Detect which cell encompasses the target text, then output its [x, y] center coordinate. 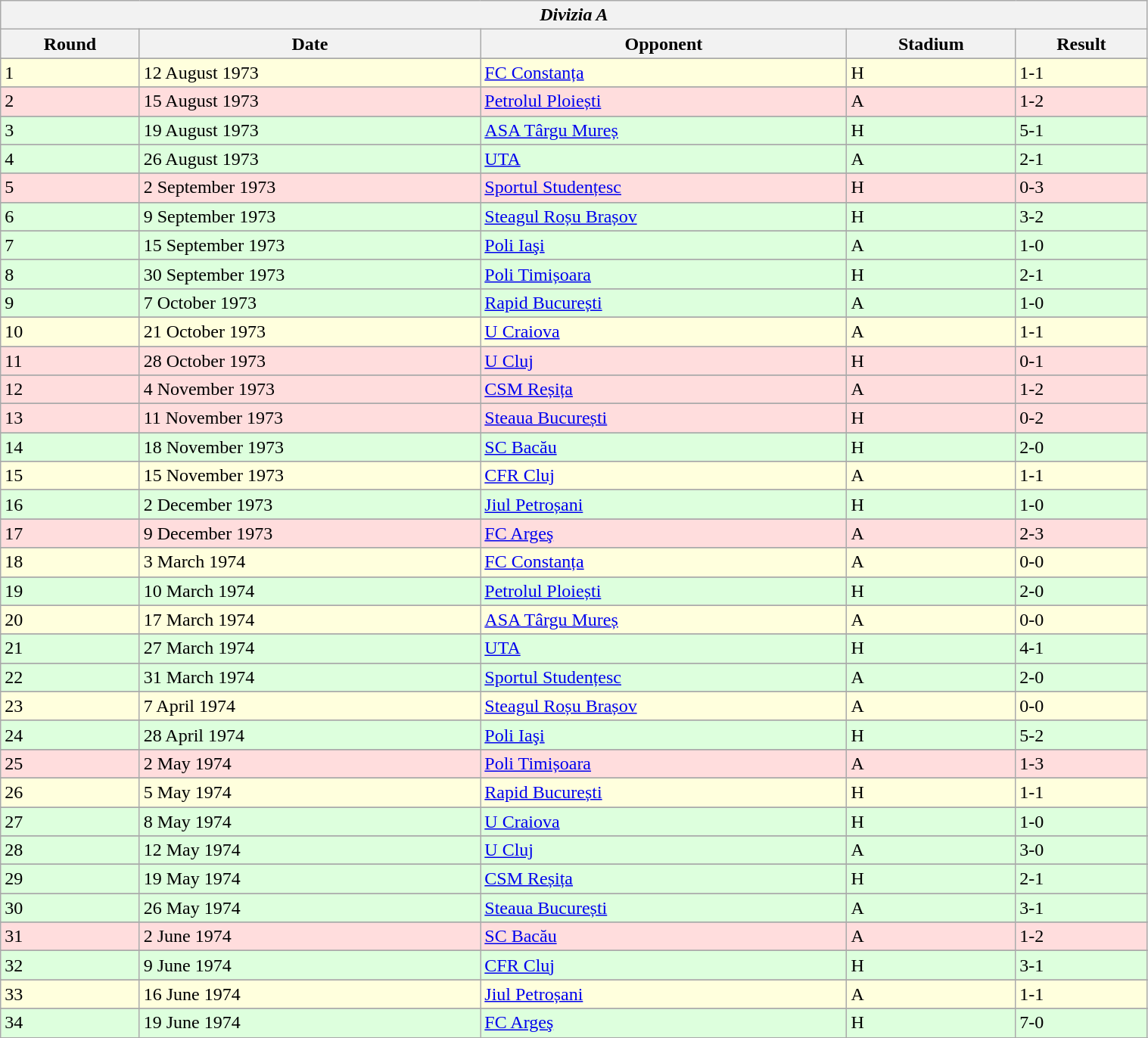
7 April 1974 [310, 706]
9 June 1974 [310, 965]
0-1 [1081, 361]
32 [70, 965]
29 [70, 879]
1-3 [1081, 763]
15 August 1973 [310, 101]
28 April 1974 [310, 735]
31 March 1974 [310, 677]
0-3 [1081, 188]
12 August 1973 [310, 73]
20 [70, 620]
23 [70, 706]
Divizia A [574, 15]
15 [70, 476]
17 March 1974 [310, 620]
10 March 1974 [310, 591]
1 [70, 73]
28 [70, 850]
19 June 1974 [310, 1023]
3-0 [1081, 850]
19 [70, 591]
17 [70, 533]
21 [70, 648]
10 [70, 331]
19 May 1974 [310, 879]
26 [70, 792]
5-1 [1081, 130]
5-2 [1081, 735]
11 November 1973 [310, 418]
15 November 1973 [310, 476]
14 [70, 447]
18 [70, 562]
15 September 1973 [310, 245]
31 [70, 937]
4 [70, 159]
5 May 1974 [310, 792]
9 [70, 303]
Stadium [931, 44]
18 November 1973 [310, 447]
33 [70, 994]
9 December 1973 [310, 533]
7 October 1973 [310, 303]
Date [310, 44]
30 [70, 908]
11 [70, 361]
2-3 [1081, 533]
9 September 1973 [310, 216]
12 May 1974 [310, 850]
26 August 1973 [310, 159]
25 [70, 763]
34 [70, 1023]
2 September 1973 [310, 188]
2 [70, 101]
16 [70, 505]
30 September 1973 [310, 274]
3-2 [1081, 216]
12 [70, 390]
Round [70, 44]
22 [70, 677]
3 March 1974 [310, 562]
27 March 1974 [310, 648]
19 August 1973 [310, 130]
Result [1081, 44]
21 October 1973 [310, 331]
7 [70, 245]
2 June 1974 [310, 937]
27 [70, 821]
3 [70, 130]
8 May 1974 [310, 821]
0-2 [1081, 418]
13 [70, 418]
7-0 [1081, 1023]
16 June 1974 [310, 994]
4 November 1973 [310, 390]
6 [70, 216]
5 [70, 188]
4-1 [1081, 648]
24 [70, 735]
26 May 1974 [310, 908]
Opponent [664, 44]
2 May 1974 [310, 763]
8 [70, 274]
2 December 1973 [310, 505]
28 October 1973 [310, 361]
